Scan for the cell matching the given text and deliver its (X, Y) coordinate at center. 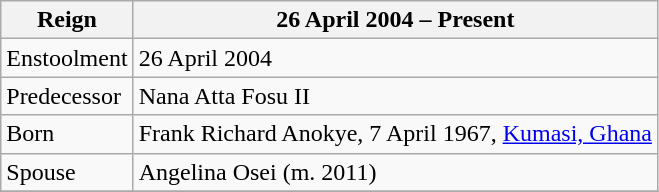
Spouse (67, 172)
Reign (67, 20)
26 April 2004 – Present (395, 20)
Enstoolment (67, 58)
Born (67, 134)
Angelina Osei (m. 2011) (395, 172)
Predecessor (67, 96)
Nana Atta Fosu II (395, 96)
Frank Richard Anokye, 7 April 1967, Kumasi, Ghana (395, 134)
26 April 2004 (395, 58)
